Locate the cell with the specified text and output its (X, Y) center coordinate. 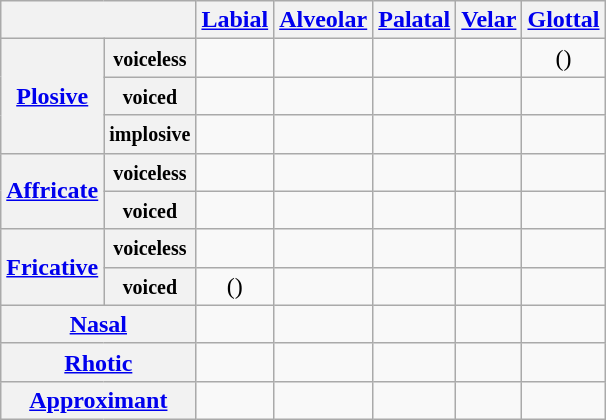
Affricate (52, 191)
implosive (150, 134)
Alveolar (324, 20)
Palatal (414, 20)
Glottal (564, 20)
Rhotic (98, 362)
Labial (235, 20)
Plosive (52, 96)
Fricative (52, 267)
Approximant (98, 400)
Nasal (98, 324)
Velar (489, 20)
